Identify which cell holds the provided text, then report its (X, Y) central coordinate. 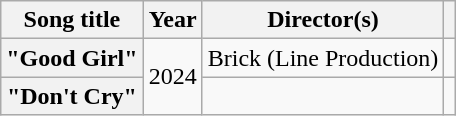
Brick (Line Production) (323, 58)
Year (172, 20)
"Good Girl" (72, 58)
"Don't Cry" (72, 96)
Song title (72, 20)
2024 (172, 77)
Director(s) (323, 20)
